Return (X, Y) of the center of cell containing provided text 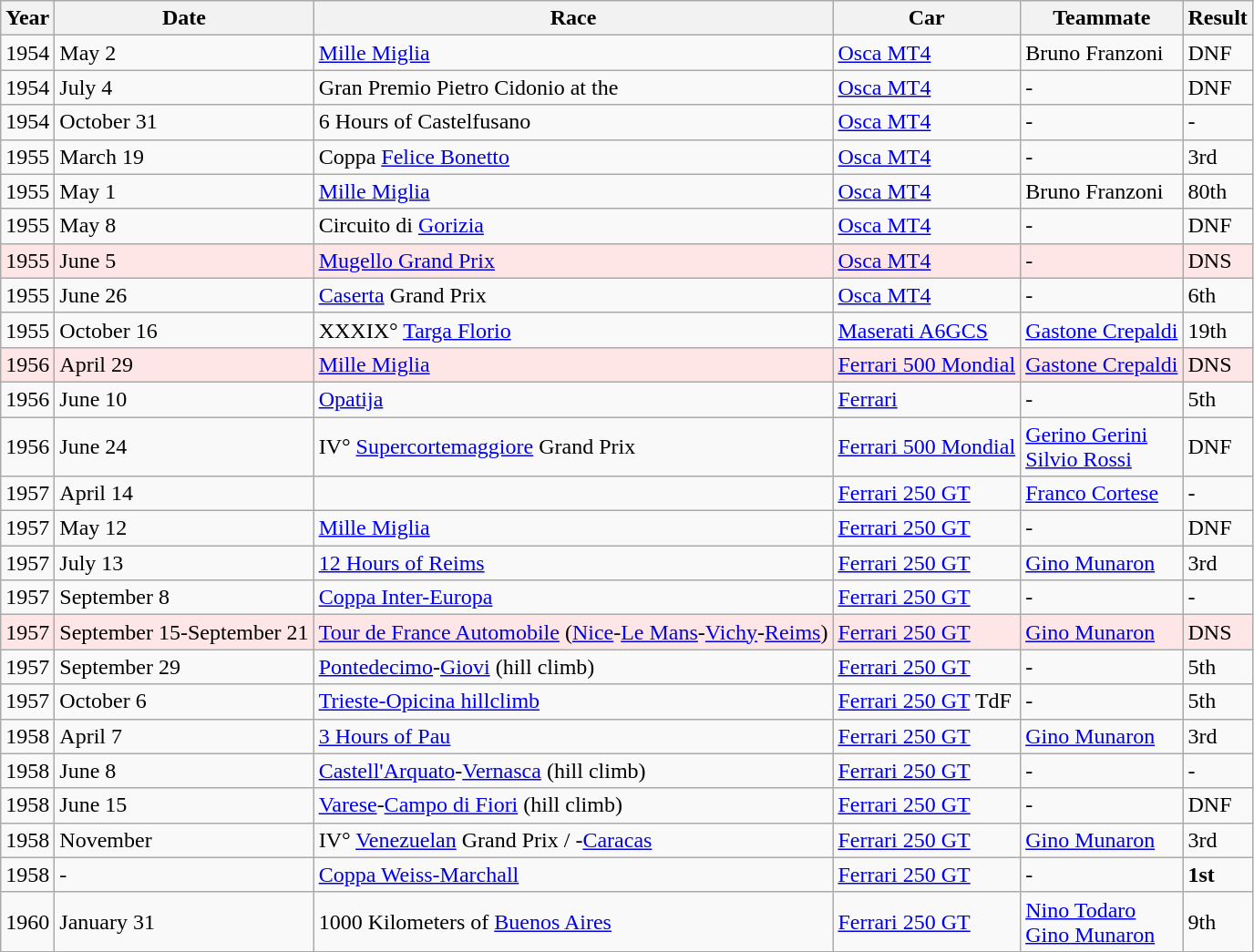
April 7 (184, 736)
June 24 (184, 446)
May 12 (184, 528)
October 31 (184, 122)
Franco Cortese (1102, 494)
Tour de France Automobile (Nice-Le Mans-Vichy-Reims) (573, 632)
July 4 (184, 87)
June 10 (184, 399)
Pontedecimo-Giovi (hill climb) (573, 667)
Coppa Weiss-Marchall (573, 875)
June 8 (184, 771)
September 29 (184, 667)
Date (184, 18)
19th (1218, 330)
September 15-September 21 (184, 632)
1st (1218, 875)
Castell'Arquato-Vernasca (hill climb) (573, 771)
Ferrari 250 GT TdF (927, 701)
Ferrari (927, 399)
May 2 (184, 53)
May 1 (184, 191)
June 26 (184, 295)
June 15 (184, 805)
April 29 (184, 364)
April 14 (184, 494)
Caserta Grand Prix (573, 295)
July 13 (184, 563)
June 5 (184, 261)
Car (927, 18)
January 31 (184, 922)
May 8 (184, 226)
Opatija (573, 399)
October 16 (184, 330)
9th (1218, 922)
1000 Kilometers of Buenos Aires (573, 922)
Nino TodaroGino Munaron (1102, 922)
September 8 (184, 598)
IV° Venezuelan Grand Prix / -Caracas (573, 840)
Result (1218, 18)
Coppa Felice Bonetto (573, 157)
6 Hours of Castelfusano (573, 122)
March 19 (184, 157)
XXXIX° Targa Florio (573, 330)
November (184, 840)
12 Hours of Reims (573, 563)
Gerino GeriniSilvio Rossi (1102, 446)
Circuito di Gorizia (573, 226)
Maserati A6GCS (927, 330)
Trieste-Opicina hillclimb (573, 701)
Coppa Inter-Europa (573, 598)
Year (27, 18)
6th (1218, 295)
IV° Supercortemaggiore Grand Prix (573, 446)
Mugello Grand Prix (573, 261)
Gran Premio Pietro Cidonio at the (573, 87)
October 6 (184, 701)
80th (1218, 191)
1960 (27, 922)
Race (573, 18)
Varese-Campo di Fiori (hill climb) (573, 805)
3 Hours of Pau (573, 736)
Teammate (1102, 18)
